Provide the [x, y] coordinate of the cell's center where the given text is located.  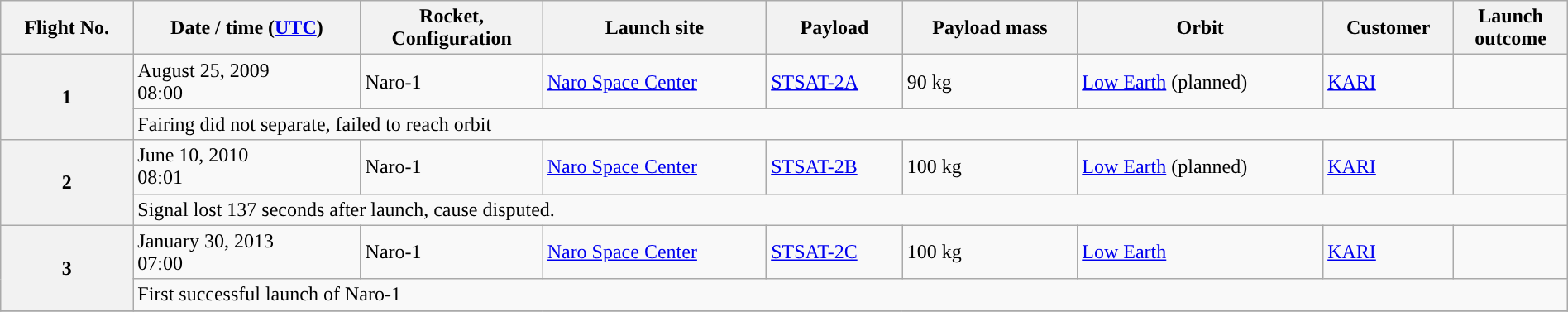
Low Earth [1201, 252]
Fairing did not separate, failed to reach orbit [850, 124]
First successful launch of Naro-1 [850, 295]
90 kg [990, 81]
STSAT-2A [834, 81]
1 [67, 98]
Rocket, Configuration [452, 28]
3 [67, 268]
Date / time (UTC) [246, 28]
June 10, 201008:01 [246, 167]
Customer [1389, 28]
Payload [834, 28]
Flight No. [67, 28]
August 25, 200908:00 [246, 81]
Signal lost 137 seconds after launch, cause disputed. [850, 209]
STSAT-2C [834, 252]
Launch outcome [1511, 28]
2 [67, 182]
Payload mass [990, 28]
Orbit [1201, 28]
STSAT-2B [834, 167]
Launch site [655, 28]
January 30, 201307:00 [246, 252]
